Output the (X, Y) coordinate of the center of the cell containing the given text.  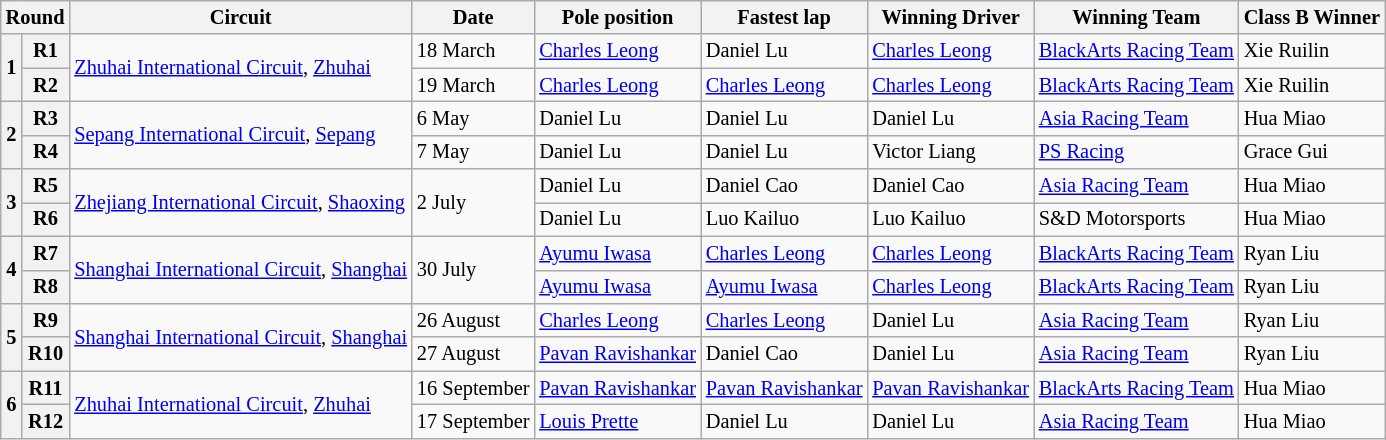
Round (36, 17)
Victor Liang (950, 152)
Winning Driver (950, 17)
R1 (46, 51)
Sepang International Circuit, Sepang (240, 134)
R12 (46, 421)
R11 (46, 388)
R8 (46, 287)
1 (12, 68)
Grace Gui (1312, 152)
5 (12, 336)
R4 (46, 152)
26 August (473, 320)
R2 (46, 85)
Winning Team (1136, 17)
S&D Motorsports (1136, 219)
27 August (473, 354)
6 (12, 404)
R6 (46, 219)
2 July (473, 202)
6 May (473, 118)
Circuit (240, 17)
R3 (46, 118)
Fastest lap (784, 17)
Class B Winner (1312, 17)
Zhejiang International Circuit, Shaoxing (240, 202)
18 March (473, 51)
Pole position (618, 17)
30 July (473, 270)
17 September (473, 421)
R7 (46, 253)
16 September (473, 388)
7 May (473, 152)
R9 (46, 320)
R10 (46, 354)
Date (473, 17)
R5 (46, 186)
19 March (473, 85)
2 (12, 134)
Louis Prette (618, 421)
3 (12, 202)
4 (12, 270)
PS Racing (1136, 152)
